Pinpoint the cell where the given text exists, returning its [X, Y] midpoint coordinate. 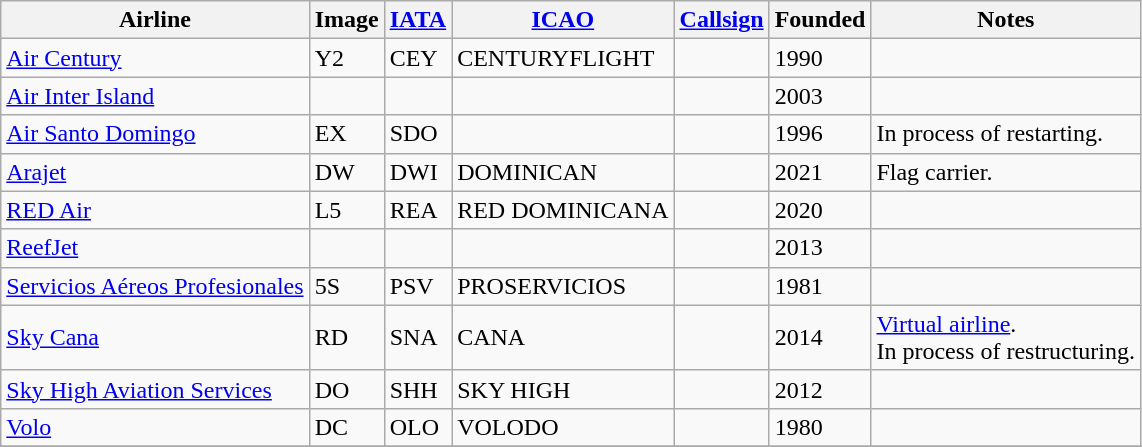
2012 [820, 389]
Notes [1006, 20]
2003 [820, 96]
1981 [820, 286]
DO [346, 389]
Image [346, 20]
DW [346, 172]
In process of restarting. [1006, 134]
EX [346, 134]
1990 [820, 58]
Air Century [155, 58]
Founded [820, 20]
CANA [563, 338]
OLO [418, 427]
Arajet [155, 172]
Servicios Aéreos Profesionales [155, 286]
Airline [155, 20]
DOMINICAN [563, 172]
Callsign [722, 20]
Sky Cana [155, 338]
Flag carrier. [1006, 172]
Air Inter Island [155, 96]
RED DOMINICANA [563, 210]
CEY [418, 58]
Y2 [346, 58]
RD [346, 338]
2013 [820, 248]
5S [346, 286]
Virtual airline. In process of restructuring. [1006, 338]
ICAO [563, 20]
SDO [418, 134]
VOLODO [563, 427]
2021 [820, 172]
REA [418, 210]
1996 [820, 134]
2014 [820, 338]
DWI [418, 172]
L5 [346, 210]
SKY HIGH [563, 389]
DC [346, 427]
IATA [418, 20]
Air Santo Domingo [155, 134]
RED Air [155, 210]
Volo [155, 427]
ReefJet [155, 248]
SNA [418, 338]
1980 [820, 427]
SHH [418, 389]
2020 [820, 210]
CENTURYFLIGHT [563, 58]
Sky High Aviation Services [155, 389]
PROSERVICIOS [563, 286]
PSV [418, 286]
